Extract the [x, y] coordinate from the center of the cell holding the provided text.  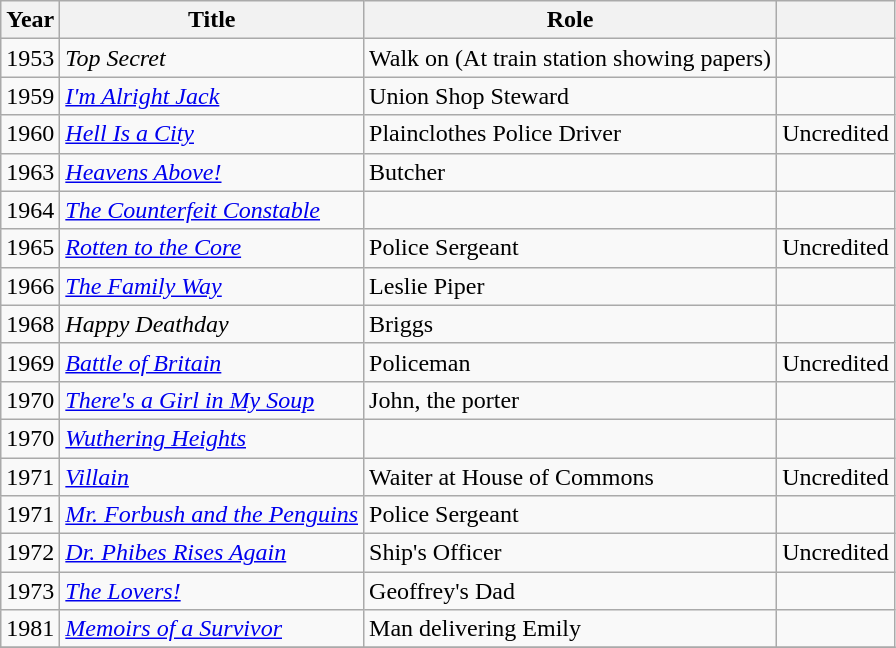
Waiter at House of Commons [570, 477]
There's a Girl in My Soup [212, 400]
Title [212, 20]
The Family Way [212, 286]
Heavens Above! [212, 172]
1968 [30, 324]
Mr. Forbush and the Penguins [212, 515]
Dr. Phibes Rises Again [212, 553]
Man delivering Emily [570, 629]
1981 [30, 629]
1973 [30, 591]
1963 [30, 172]
Memoirs of a Survivor [212, 629]
The Lovers! [212, 591]
Walk on (At train station showing papers) [570, 58]
1966 [30, 286]
Briggs [570, 324]
Leslie Piper [570, 286]
I'm Alright Jack [212, 96]
1964 [30, 210]
1965 [30, 248]
Role [570, 20]
1969 [30, 362]
1960 [30, 134]
Hell Is a City [212, 134]
Wuthering Heights [212, 438]
Happy Deathday [212, 324]
Ship's Officer [570, 553]
Year [30, 20]
Plainclothes Police Driver [570, 134]
Butcher [570, 172]
Rotten to the Core [212, 248]
1959 [30, 96]
The Counterfeit Constable [212, 210]
Policeman [570, 362]
Geoffrey's Dad [570, 591]
Villain [212, 477]
John, the porter [570, 400]
Union Shop Steward [570, 96]
Top Secret [212, 58]
1953 [30, 58]
1972 [30, 553]
Battle of Britain [212, 362]
